From the cell containing the given text, extract its center point as [X, Y] coordinate. 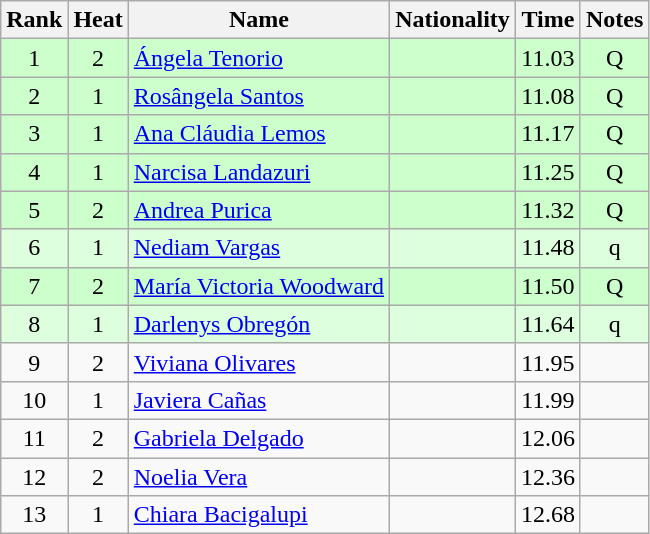
13 [34, 515]
12.06 [548, 438]
11.48 [548, 248]
11 [34, 438]
Darlenys Obregón [258, 324]
11.50 [548, 286]
Ana Cláudia Lemos [258, 134]
11.08 [548, 96]
8 [34, 324]
Rosângela Santos [258, 96]
3 [34, 134]
12 [34, 477]
7 [34, 286]
11.32 [548, 210]
6 [34, 248]
5 [34, 210]
Heat [98, 20]
11.99 [548, 400]
Nationality [453, 20]
Chiara Bacigalupi [258, 515]
Name [258, 20]
9 [34, 362]
10 [34, 400]
Narcisa Landazuri [258, 172]
4 [34, 172]
12.68 [548, 515]
Ángela Tenorio [258, 58]
Andrea Purica [258, 210]
11.25 [548, 172]
María Victoria Woodward [258, 286]
Time [548, 20]
Nediam Vargas [258, 248]
Notes [614, 20]
11.03 [548, 58]
Noelia Vera [258, 477]
11.95 [548, 362]
Viviana Olivares [258, 362]
11.64 [548, 324]
Javiera Cañas [258, 400]
12.36 [548, 477]
Rank [34, 20]
Gabriela Delgado [258, 438]
11.17 [548, 134]
